Provide the [x, y] coordinate of the cell's center where the given text is located.  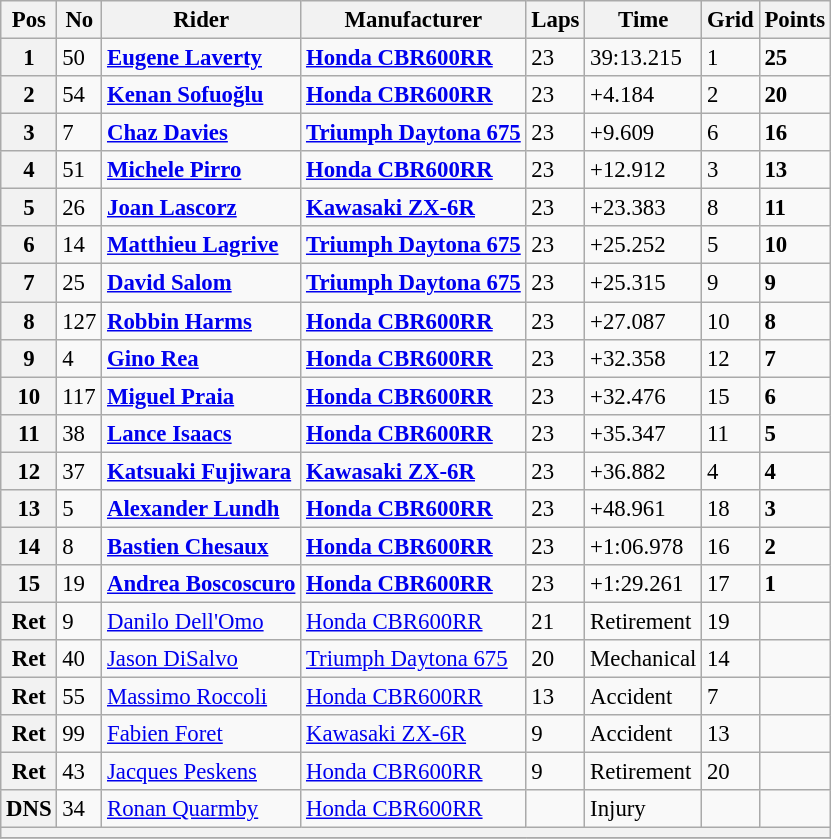
+25.252 [644, 245]
Alexander Lundh [202, 509]
43 [80, 772]
40 [80, 659]
+23.383 [644, 208]
38 [80, 433]
+32.476 [644, 396]
Pos [29, 20]
39:13.215 [644, 58]
DNS [29, 809]
Gino Rea [202, 358]
Robbin Harms [202, 321]
37 [80, 471]
No [80, 20]
+12.912 [644, 170]
Jacques Peskens [202, 772]
51 [80, 170]
99 [80, 734]
Laps [556, 20]
Ronan Quarmby [202, 809]
Jason DiSalvo [202, 659]
54 [80, 95]
+1:29.261 [644, 584]
Points [794, 20]
Lance Isaacs [202, 433]
+48.961 [644, 509]
Michele Pirro [202, 170]
55 [80, 697]
Andrea Boscoscuro [202, 584]
Chaz Davies [202, 133]
Miguel Praia [202, 396]
17 [730, 584]
Rider [202, 20]
Manufacturer [414, 20]
Danilo Dell'Omo [202, 621]
+27.087 [644, 321]
Time [644, 20]
+35.347 [644, 433]
+4.184 [644, 95]
Fabien Foret [202, 734]
50 [80, 58]
David Salom [202, 283]
21 [556, 621]
Mechanical [644, 659]
+36.882 [644, 471]
+25.315 [644, 283]
Katsuaki Fujiwara [202, 471]
Massimo Roccoli [202, 697]
127 [80, 321]
Bastien Chesaux [202, 546]
Grid [730, 20]
+1:06.978 [644, 546]
18 [730, 509]
34 [80, 809]
Joan Lascorz [202, 208]
26 [80, 208]
+9.609 [644, 133]
Eugene Laverty [202, 58]
Injury [644, 809]
Matthieu Lagrive [202, 245]
+32.358 [644, 358]
Kenan Sofuoğlu [202, 95]
117 [80, 396]
